From the cell containing the given text, extract its center point as [X, Y] coordinate. 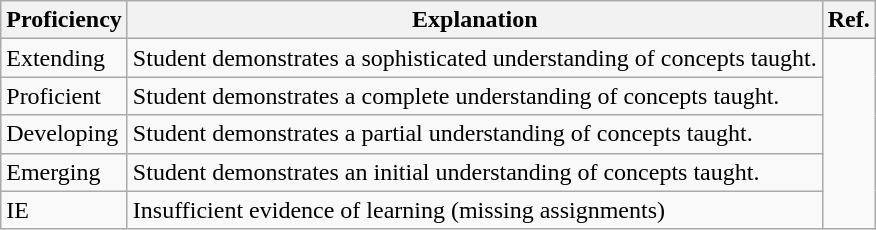
Emerging [64, 172]
Developing [64, 134]
Ref. [848, 20]
IE [64, 210]
Proficient [64, 96]
Explanation [474, 20]
Student demonstrates a partial understanding of concepts taught. [474, 134]
Student demonstrates an initial understanding of concepts taught. [474, 172]
Insufficient evidence of learning (missing assignments) [474, 210]
Student demonstrates a complete understanding of concepts taught. [474, 96]
Extending [64, 58]
Proficiency [64, 20]
Student demonstrates a sophisticated understanding of concepts taught. [474, 58]
